Determine the [x, y] coordinate at the center of the cell enclosing the given text.  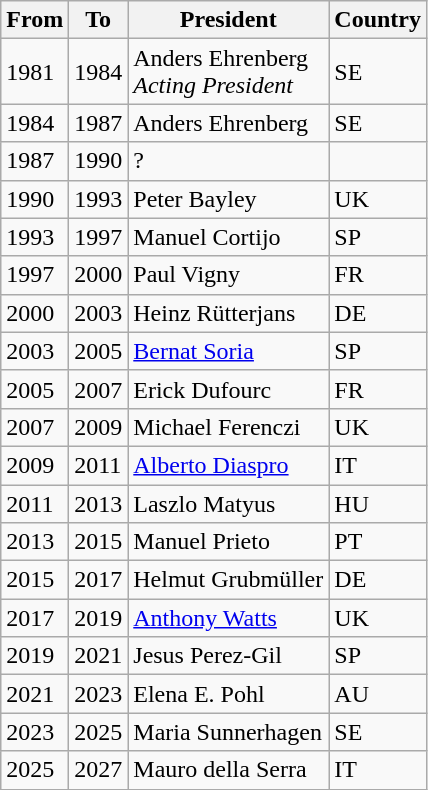
HU [378, 503]
PT [378, 542]
? [228, 161]
Paul Vigny [228, 275]
Helmut Grubmüller [228, 580]
Mauro della Serra [228, 770]
To [98, 20]
1981 [35, 72]
Anders EhrenbergActing President [228, 72]
Jesus Perez-Gil [228, 656]
Manuel Cortijo [228, 237]
Bernat Soria [228, 351]
Alberto Diaspro [228, 465]
Heinz Rütterjans [228, 313]
Manuel Prieto [228, 542]
Maria Sunnerhagen [228, 732]
Anders Ehrenberg [228, 123]
Laszlo Matyus [228, 503]
President [228, 20]
From [35, 20]
Anthony Watts [228, 618]
AU [378, 694]
Michael Ferenczi [228, 427]
Elena E. Pohl [228, 694]
Peter Bayley [228, 199]
Country [378, 20]
Erick Dufourc [228, 389]
2027 [98, 770]
